Capture the cell that displays the provided text and extract its (X, Y) central coordinate. 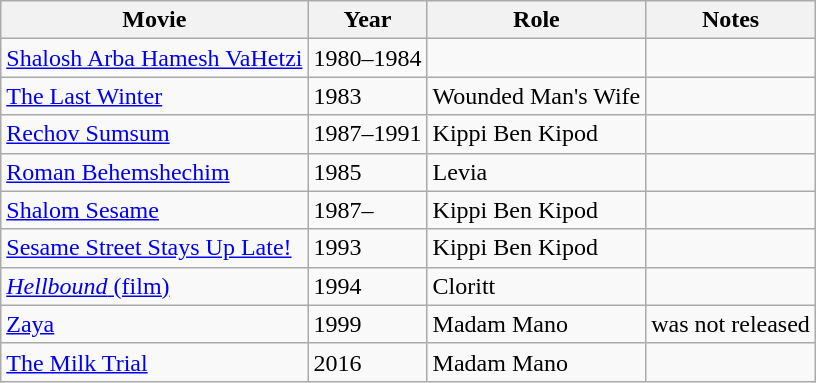
1983 (368, 96)
Rechov Sumsum (154, 134)
Shalom Sesame (154, 210)
Notes (731, 20)
Wounded Man's Wife (536, 96)
Hellbound (film) (154, 286)
1987– (368, 210)
Role (536, 20)
Roman Behemshechim (154, 172)
Sesame Street Stays Up Late! (154, 248)
1999 (368, 324)
1993 (368, 248)
Levia (536, 172)
Cloritt (536, 286)
2016 (368, 362)
was not released (731, 324)
1994 (368, 286)
Zaya (154, 324)
1985 (368, 172)
1980–1984 (368, 58)
The Milk Trial (154, 362)
Shalosh Arba Hamesh VaHetzi (154, 58)
The Last Winter (154, 96)
Movie (154, 20)
Year (368, 20)
1987–1991 (368, 134)
